Scan for the cell matching the given text and deliver its (X, Y) coordinate at center. 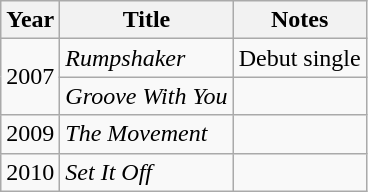
2007 (30, 77)
Set It Off (146, 172)
2009 (30, 134)
Year (30, 20)
Rumpshaker (146, 58)
Debut single (300, 58)
Title (146, 20)
The Movement (146, 134)
2010 (30, 172)
Groove With You (146, 96)
Notes (300, 20)
